Return the (x, y) coordinate for the center point of the cell that contains the specified text.  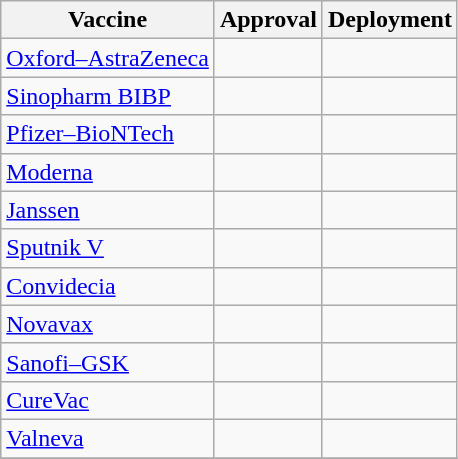
Sanofi–GSK (108, 362)
Vaccine (108, 20)
CureVac (108, 400)
Sputnik V (108, 248)
Valneva (108, 438)
Moderna (108, 172)
Deployment (390, 20)
Oxford–AstraZeneca (108, 58)
Janssen (108, 210)
Sinopharm BIBP (108, 96)
Approval (268, 20)
Novavax (108, 324)
Convidecia (108, 286)
Pfizer–BioNTech (108, 134)
